Scan for the cell matching the given text and deliver its (x, y) coordinate at center. 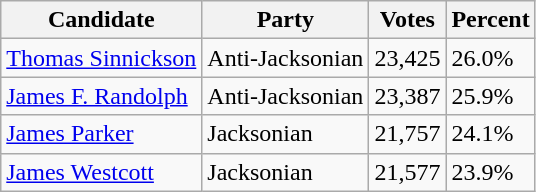
21,757 (408, 134)
Percent (490, 20)
26.0% (490, 58)
Candidate (102, 20)
21,577 (408, 172)
Thomas Sinnickson (102, 58)
James Westcott (102, 172)
25.9% (490, 96)
Party (286, 20)
23.9% (490, 172)
23,387 (408, 96)
James F. Randolph (102, 96)
23,425 (408, 58)
James Parker (102, 134)
24.1% (490, 134)
Votes (408, 20)
